Pinpoint the cell where the given text exists, returning its [x, y] midpoint coordinate. 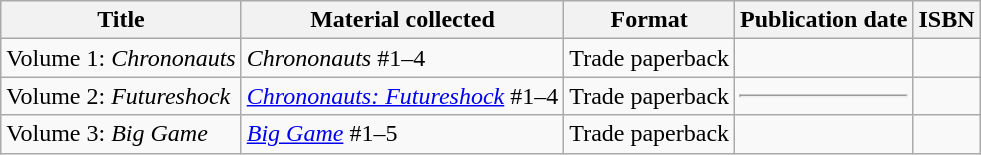
Title [121, 20]
Volume 1: Chrononauts [121, 58]
Format [650, 20]
Material collected [402, 20]
Volume 3: Big Game [121, 134]
Big Game #1–5 [402, 134]
Publication date [824, 20]
Chrononauts: Futureshock #1–4 [402, 96]
ISBN [946, 20]
Volume 2: Futureshock [121, 96]
Chrononauts #1–4 [402, 58]
